Search for the cell housing the specified text and yield its (X, Y) center coordinate. 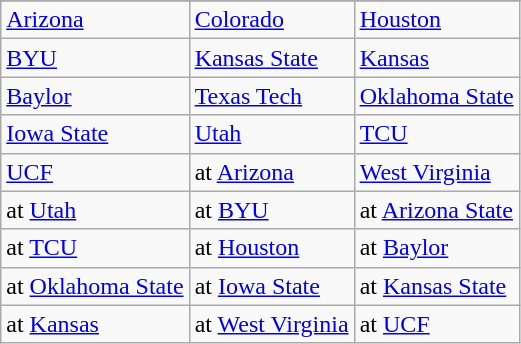
at Baylor (436, 248)
at Kansas State (436, 286)
BYU (95, 58)
Kansas State (272, 58)
Utah (272, 134)
Baylor (95, 96)
Texas Tech (272, 96)
West Virginia (436, 172)
Houston (436, 20)
at Houston (272, 248)
at West Virginia (272, 324)
UCF (95, 172)
TCU (436, 134)
Oklahoma State (436, 96)
at Oklahoma State (95, 286)
at Utah (95, 210)
Kansas (436, 58)
Iowa State (95, 134)
at TCU (95, 248)
at UCF (436, 324)
at Arizona (272, 172)
at BYU (272, 210)
Colorado (272, 20)
at Arizona State (436, 210)
at Kansas (95, 324)
at Iowa State (272, 286)
Arizona (95, 20)
